From the cell containing the given text, extract its center point as [x, y] coordinate. 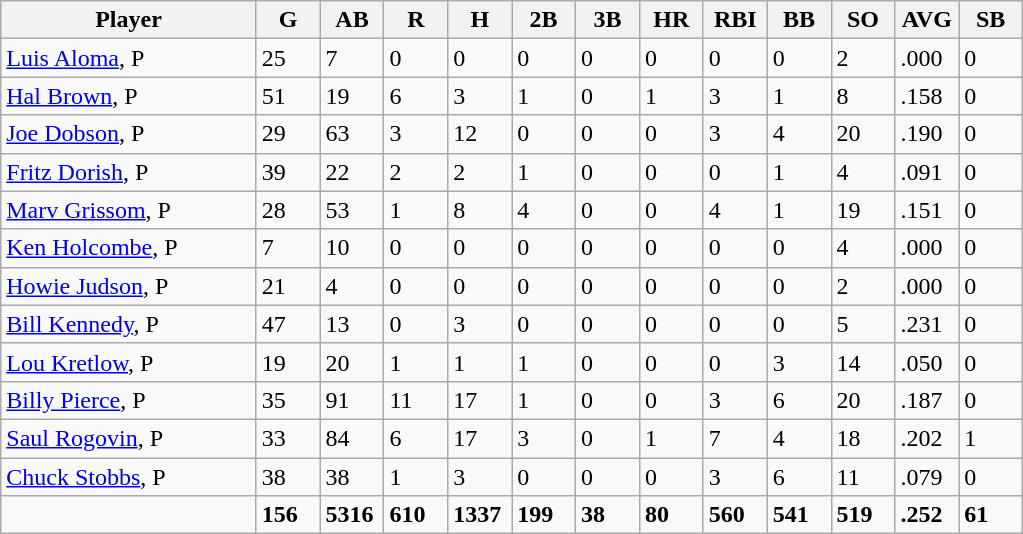
Bill Kennedy, P [128, 324]
Hal Brown, P [128, 96]
39 [288, 172]
199 [544, 515]
91 [352, 400]
10 [352, 248]
21 [288, 286]
3B [608, 20]
Billy Pierce, P [128, 400]
13 [352, 324]
61 [991, 515]
560 [735, 515]
.187 [927, 400]
SO [863, 20]
Marv Grissom, P [128, 210]
18 [863, 438]
Lou Kretlow, P [128, 362]
Fritz Dorish, P [128, 172]
25 [288, 58]
.151 [927, 210]
29 [288, 134]
AVG [927, 20]
Player [128, 20]
Joe Dobson, P [128, 134]
53 [352, 210]
156 [288, 515]
80 [671, 515]
AB [352, 20]
12 [480, 134]
84 [352, 438]
519 [863, 515]
.158 [927, 96]
.050 [927, 362]
541 [799, 515]
RBI [735, 20]
.091 [927, 172]
22 [352, 172]
2B [544, 20]
63 [352, 134]
33 [288, 438]
R [416, 20]
1337 [480, 515]
5316 [352, 515]
Saul Rogovin, P [128, 438]
H [480, 20]
.231 [927, 324]
Howie Judson, P [128, 286]
.079 [927, 477]
BB [799, 20]
Chuck Stobbs, P [128, 477]
47 [288, 324]
14 [863, 362]
51 [288, 96]
HR [671, 20]
SB [991, 20]
5 [863, 324]
610 [416, 515]
Ken Holcombe, P [128, 248]
G [288, 20]
.252 [927, 515]
35 [288, 400]
Luis Aloma, P [128, 58]
28 [288, 210]
.202 [927, 438]
.190 [927, 134]
